Locate the cell with the specified text and output its [X, Y] center coordinate. 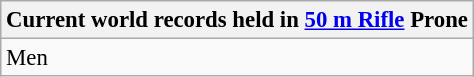
Men [238, 58]
Current world records held in 50 m Rifle Prone [238, 20]
